Locate the cell with the specified text and output its (x, y) center coordinate. 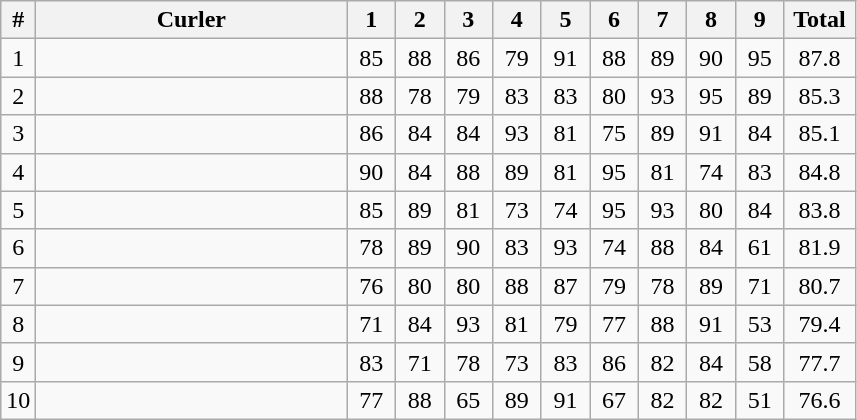
Curler (192, 20)
76 (372, 286)
Total (820, 20)
76.6 (820, 400)
75 (614, 134)
77.7 (820, 362)
# (18, 20)
83.8 (820, 210)
85.1 (820, 134)
85.3 (820, 96)
53 (760, 324)
84.8 (820, 172)
61 (760, 248)
10 (18, 400)
80.7 (820, 286)
51 (760, 400)
58 (760, 362)
87 (566, 286)
79.4 (820, 324)
67 (614, 400)
65 (468, 400)
87.8 (820, 58)
81.9 (820, 248)
